Detect which cell encompasses the target text, then output its [X, Y] center coordinate. 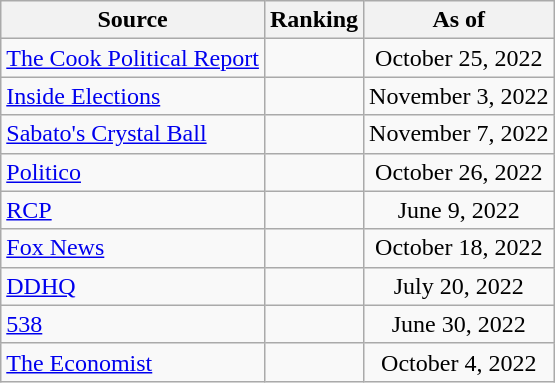
DDHQ [133, 286]
538 [133, 324]
Politico [133, 172]
October 4, 2022 [459, 362]
June 30, 2022 [459, 324]
Inside Elections [133, 96]
June 9, 2022 [459, 210]
October 26, 2022 [459, 172]
November 3, 2022 [459, 96]
As of [459, 20]
Sabato's Crystal Ball [133, 134]
October 18, 2022 [459, 248]
The Cook Political Report [133, 58]
Fox News [133, 248]
The Economist [133, 362]
July 20, 2022 [459, 286]
October 25, 2022 [459, 58]
RCP [133, 210]
Source [133, 20]
November 7, 2022 [459, 134]
Ranking [314, 20]
